Determine the (x, y) coordinate at the center of the cell enclosing the given text.  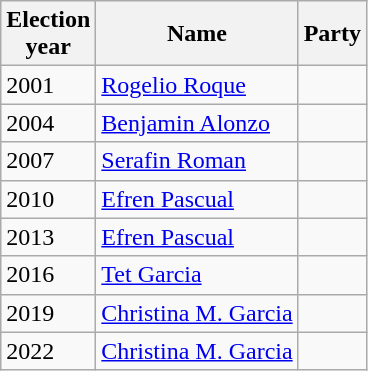
Tet Garcia (197, 275)
Electionyear (48, 34)
Party (332, 34)
2019 (48, 313)
2016 (48, 275)
2007 (48, 161)
2022 (48, 351)
2001 (48, 85)
2013 (48, 237)
2004 (48, 123)
Rogelio Roque (197, 85)
Name (197, 34)
Benjamin Alonzo (197, 123)
Serafin Roman (197, 161)
2010 (48, 199)
